Extract the (X, Y) coordinate from the center of the cell holding the provided text.  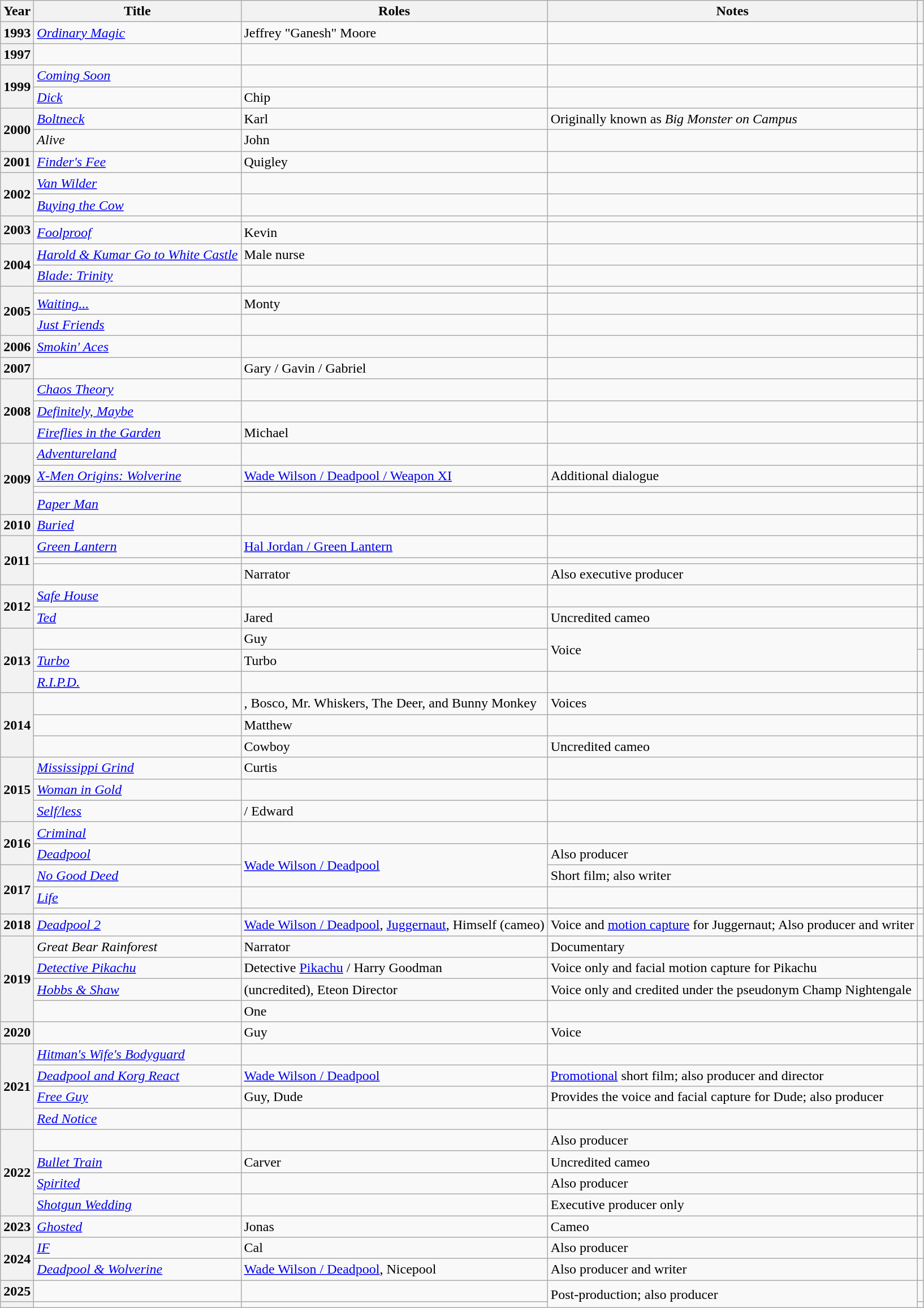
Waiting... (137, 304)
2017 (17, 889)
Cameo (732, 1227)
Deadpool (137, 854)
Foolproof (137, 232)
Michael (394, 433)
X-Men Origins: Wolverine (137, 476)
2023 (17, 1227)
Karl (394, 119)
Chaos Theory (137, 390)
Deadpool 2 (137, 925)
Hitman's Wife's Bodyguard (137, 1054)
Originally known as Big Monster on Campus (732, 119)
Wade Wilson / Deadpool, Nicepool (394, 1270)
Roles (394, 11)
Criminal (137, 832)
Jared (394, 618)
Jeffrey "Ganesh" Moore (394, 33)
Bullet Train (137, 1162)
2003 (17, 230)
Shotgun Wedding (137, 1205)
Year (17, 11)
Deadpool & Wolverine (137, 1270)
Promotional short film; also producer and director (732, 1076)
Blade: Trinity (137, 276)
Cowboy (394, 746)
Hobbs & Shaw (137, 990)
Detective Pikachu (137, 968)
Great Bear Rainforest (137, 947)
Wade Wilson / Deadpool, Juggernaut, Himself (cameo) (394, 925)
Kevin (394, 232)
Chip (394, 97)
Deadpool and Korg React (137, 1076)
1993 (17, 33)
Matthew (394, 725)
Post-production; also producer (732, 1294)
Spirited (137, 1183)
Voice and motion capture for Juggernaut; Also producer and writer (732, 925)
Dick (137, 97)
(uncredited), Eteon Director (394, 990)
Voice only and credited under the pseudonym Champ Nightengale (732, 990)
2008 (17, 411)
Additional dialogue (732, 476)
Green Lantern (137, 546)
2018 (17, 925)
Coming Soon (137, 76)
2010 (17, 525)
2024 (17, 1259)
2014 (17, 725)
Ordinary Magic (137, 33)
Quigley (394, 162)
Short film; also writer (732, 875)
Voices (732, 703)
Paper Man (137, 503)
Boltneck (137, 119)
Buying the Cow (137, 205)
2004 (17, 265)
2009 (17, 478)
Free Guy (137, 1097)
R.I.P.D. (137, 682)
, Bosco, Mr. Whiskers, The Deer, and Bunny Monkey (394, 703)
Life (137, 897)
/ Edward (394, 811)
1997 (17, 54)
2005 (17, 311)
Just Friends (137, 325)
Title (137, 11)
Cal (394, 1248)
Jonas (394, 1227)
Executive producer only (732, 1205)
One (394, 1011)
2012 (17, 607)
Carver (394, 1162)
Ted (137, 618)
2022 (17, 1172)
No Good Deed (137, 875)
1999 (17, 87)
Alive (137, 140)
2015 (17, 789)
2020 (17, 1033)
Red Notice (137, 1119)
2016 (17, 843)
2006 (17, 347)
Curtis (394, 768)
Safe House (137, 596)
Woman in Gold (137, 789)
2000 (17, 129)
Finder's Fee (137, 162)
2011 (17, 560)
Voice only and facial motion capture for Pikachu (732, 968)
Documentary (732, 947)
Van Wilder (137, 183)
Smokin' Aces (137, 347)
2025 (17, 1291)
Detective Pikachu / Harry Goodman (394, 968)
Fireflies in the Garden (137, 433)
Guy, Dude (394, 1097)
Monty (394, 304)
Provides the voice and facial capture for Dude; also producer (732, 1097)
IF (137, 1248)
Adventureland (137, 454)
2013 (17, 661)
Harold & Kumar Go to White Castle (137, 254)
Buried (137, 525)
Wade Wilson / Deadpool / Weapon XI (394, 476)
2019 (17, 979)
Notes (732, 11)
2001 (17, 162)
John (394, 140)
Male nurse (394, 254)
2002 (17, 194)
2021 (17, 1086)
Self/less (137, 811)
Hal Jordan / Green Lantern (394, 546)
2007 (17, 368)
Also producer and writer (732, 1270)
Mississippi Grind (137, 768)
Definitely, Maybe (137, 411)
Ghosted (137, 1227)
Also executive producer (732, 575)
Gary / Gavin / Gabriel (394, 368)
